Identify which cell holds the provided text, then report its (x, y) central coordinate. 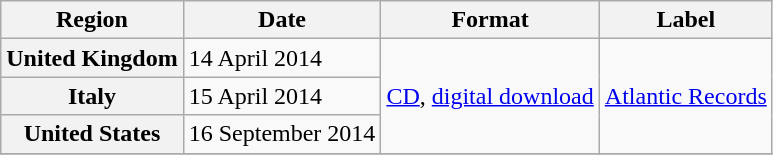
14 April 2014 (282, 58)
United States (92, 134)
Region (92, 20)
United Kingdom (92, 58)
Label (686, 20)
Italy (92, 96)
Date (282, 20)
Format (490, 20)
CD, digital download (490, 96)
Atlantic Records (686, 96)
15 April 2014 (282, 96)
16 September 2014 (282, 134)
